Return the [X, Y] coordinate for the center point of the cell that contains the specified text.  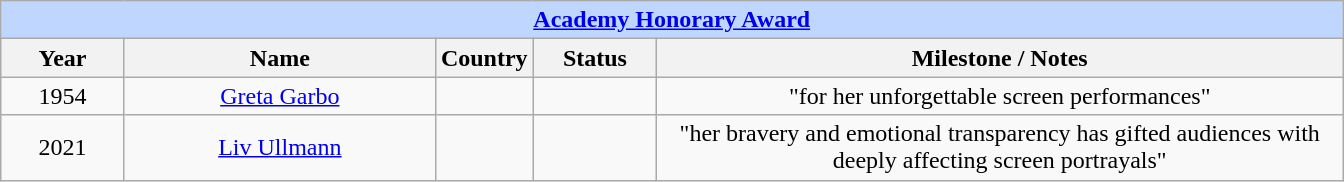
Year [63, 58]
Academy Honorary Award [672, 20]
"her bravery and emotional transparency has gifted audiences with deeply affecting screen portrayals" [1000, 148]
Greta Garbo [280, 96]
2021 [63, 148]
Liv Ullmann [280, 148]
Name [280, 58]
Status [595, 58]
1954 [63, 96]
Milestone / Notes [1000, 58]
Country [484, 58]
"for her unforgettable screen performances" [1000, 96]
